Extract the [x, y] coordinate from the center of the cell holding the provided text.  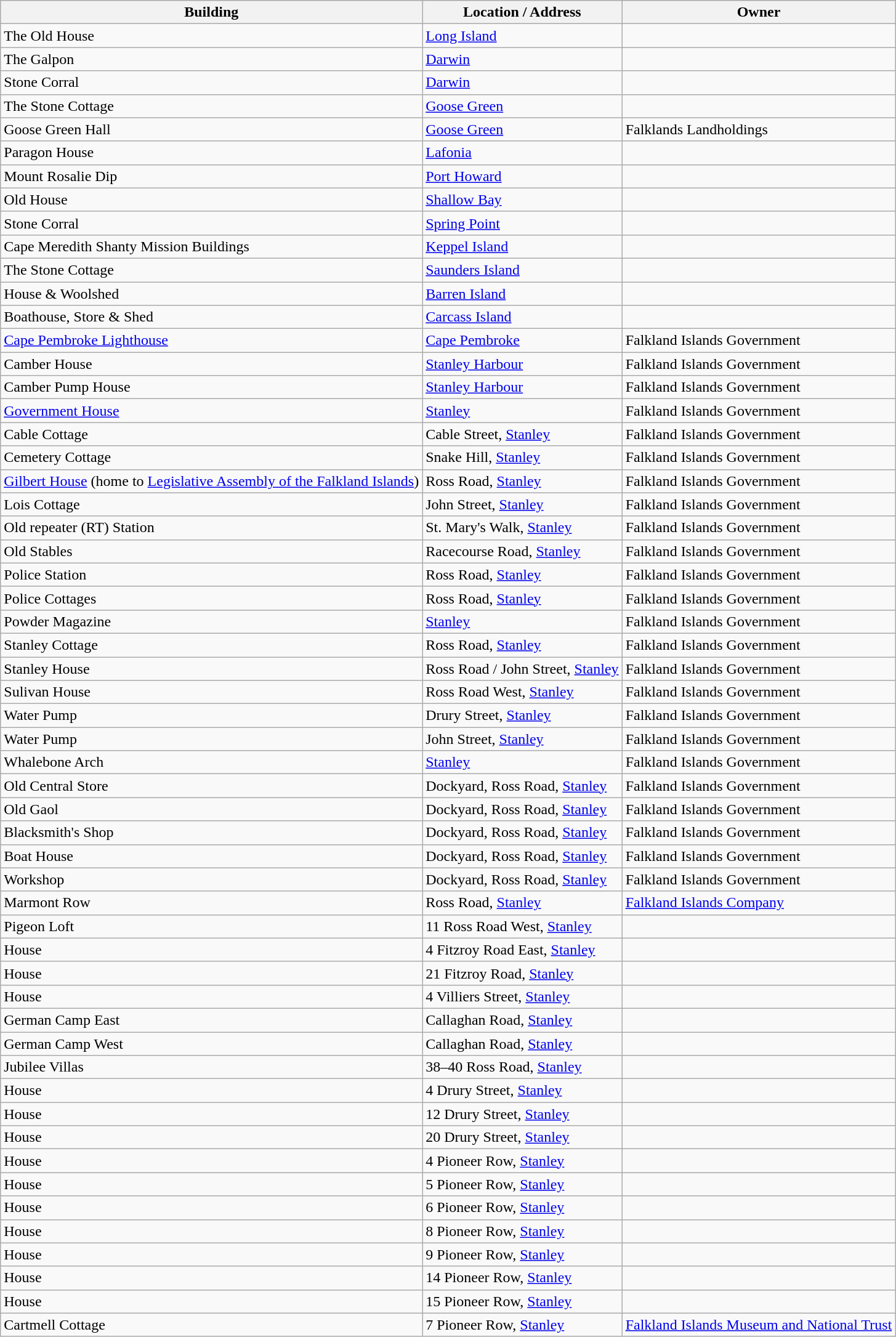
Cable Street, Stanley [522, 434]
15 Pioneer Row, Stanley [522, 1301]
4 Pioneer Row, Stanley [522, 1161]
Cemetery Cottage [212, 458]
Spring Point [522, 223]
9 Pioneer Row, Stanley [522, 1254]
Port Howard [522, 176]
Falkland Islands Company [759, 903]
Police Station [212, 575]
Workshop [212, 879]
Paragon House [212, 153]
20 Drury Street, Stanley [522, 1137]
Snake Hill, Stanley [522, 458]
4 Fitzroy Road East, Stanley [522, 950]
Falkland Islands Museum and National Trust [759, 1325]
4 Drury Street, Stanley [522, 1091]
Cartmell Cottage [212, 1325]
Old House [212, 200]
Stanley House [212, 668]
Old Stables [212, 551]
Gilbert House (home to Legislative Assembly of the Falkland Islands) [212, 481]
11 Ross Road West, Stanley [522, 926]
Ross Road West, Stanley [522, 692]
The Old House [212, 36]
Building [212, 12]
5 Pioneer Row, Stanley [522, 1184]
8 Pioneer Row, Stanley [522, 1231]
Cape Meredith Shanty Mission Buildings [212, 246]
Marmont Row [212, 903]
Goose Green Hall [212, 129]
Lois Cottage [212, 504]
Falklands Landholdings [759, 129]
German Camp West [212, 1044]
Lafonia [522, 153]
Shallow Bay [522, 200]
Cable Cottage [212, 434]
Racecourse Road, Stanley [522, 551]
6 Pioneer Row, Stanley [522, 1208]
Jubilee Villas [212, 1067]
Owner [759, 12]
German Camp East [212, 1020]
Carcass Island [522, 317]
Location / Address [522, 12]
Ross Road / John Street, Stanley [522, 668]
Cape Pembroke Lighthouse [212, 341]
Camber Pump House [212, 387]
Pigeon Loft [212, 926]
The Galpon [212, 59]
Cape Pembroke [522, 341]
14 Pioneer Row, Stanley [522, 1278]
Blacksmith's Shop [212, 833]
Long Island [522, 36]
Whalebone Arch [212, 762]
7 Pioneer Row, Stanley [522, 1325]
Saunders Island [522, 270]
Mount Rosalie Dip [212, 176]
Boat House [212, 856]
12 Drury Street, Stanley [522, 1114]
Boathouse, Store & Shed [212, 317]
Old repeater (RT) Station [212, 528]
Barren Island [522, 294]
Keppel Island [522, 246]
Drury Street, Stanley [522, 716]
Camber House [212, 364]
St. Mary's Walk, Stanley [522, 528]
Old Gaol [212, 809]
Powder Magazine [212, 621]
4 Villiers Street, Stanley [522, 996]
Old Central Store [212, 786]
21 Fitzroy Road, Stanley [522, 973]
38–40 Ross Road, Stanley [522, 1067]
Sulivan House [212, 692]
Stanley Cottage [212, 645]
Government House [212, 411]
Police Cottages [212, 598]
House & Woolshed [212, 294]
